Provide the (X, Y) coordinate of the cell's center where the given text is located.  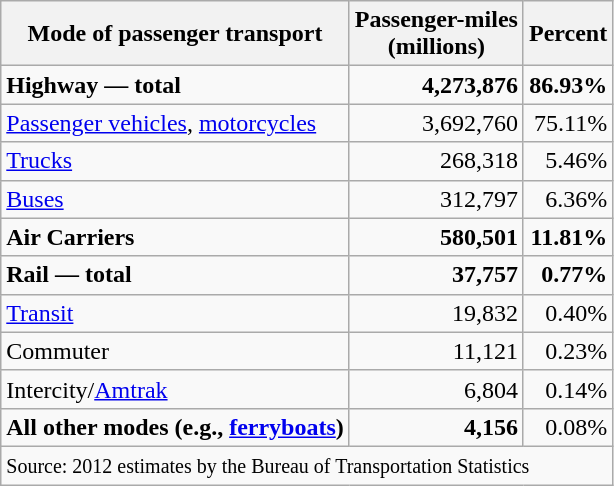
Commuter (176, 351)
6.36% (568, 199)
0.14% (568, 389)
Transit (176, 313)
Intercity/Amtrak (176, 389)
3,692,760 (436, 123)
5.46% (568, 161)
6,804 (436, 389)
Air Carriers (176, 237)
4,156 (436, 427)
75.11% (568, 123)
Rail — total (176, 275)
0.23% (568, 351)
37,757 (436, 275)
580,501 (436, 237)
0.08% (568, 427)
0.77% (568, 275)
86.93% (568, 85)
19,832 (436, 313)
Source: 2012 estimates by the Bureau of Transportation Statistics (307, 465)
Mode of passenger transport (176, 34)
11,121 (436, 351)
Trucks (176, 161)
268,318 (436, 161)
312,797 (436, 199)
Buses (176, 199)
Highway — total (176, 85)
Passenger-miles(millions) (436, 34)
0.40% (568, 313)
11.81% (568, 237)
Passenger vehicles, motorcycles (176, 123)
Percent (568, 34)
All other modes (e.g., ferryboats) (176, 427)
4,273,876 (436, 85)
